Search for the cell housing the specified text and yield its [X, Y] center coordinate. 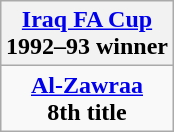
Iraq FA Cup1992–93 winner [86, 34]
Al-Zawraa8th title [86, 98]
